Determine the [x, y] coordinate at the center of the cell enclosing the given text.  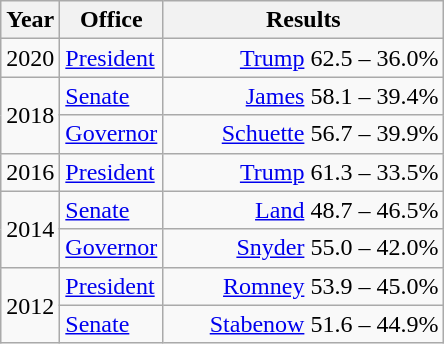
Trump 61.3 – 33.5% [304, 172]
Office [112, 20]
2018 [30, 115]
Snyder 55.0 – 42.0% [304, 248]
2012 [30, 305]
Land 48.7 – 46.5% [304, 210]
Schuette 56.7 – 39.9% [304, 134]
Results [304, 20]
James 58.1 – 39.4% [304, 96]
Year [30, 20]
Trump 62.5 – 36.0% [304, 58]
2020 [30, 58]
2014 [30, 229]
Romney 53.9 – 45.0% [304, 286]
2016 [30, 172]
Stabenow 51.6 – 44.9% [304, 324]
